Capture the cell that displays the provided text and extract its [x, y] central coordinate. 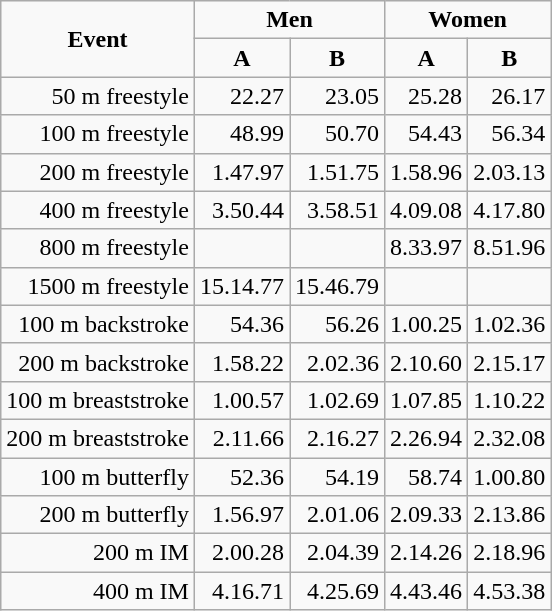
50 m freestyle [98, 96]
4.09.08 [426, 210]
1.10.22 [510, 400]
8.33.97 [426, 248]
1.00.25 [426, 324]
26.17 [510, 96]
4.43.46 [426, 591]
15.14.77 [242, 286]
56.34 [510, 134]
2.13.86 [510, 515]
1.58.22 [242, 362]
1.47.97 [242, 172]
200 m IM [98, 553]
2.00.28 [242, 553]
200 m backstroke [98, 362]
1500 m freestyle [98, 286]
56.26 [338, 324]
1.02.36 [510, 324]
4.53.38 [510, 591]
100 m backstroke [98, 324]
1.00.57 [242, 400]
54.43 [426, 134]
8.51.96 [510, 248]
2.01.06 [338, 515]
2.09.33 [426, 515]
1.56.97 [242, 515]
200 m butterfly [98, 515]
1.00.80 [510, 477]
25.28 [426, 96]
2.03.13 [510, 172]
58.74 [426, 477]
2.11.66 [242, 438]
1.51.75 [338, 172]
15.46.79 [338, 286]
Women [468, 20]
2.10.60 [426, 362]
2.02.36 [338, 362]
2.26.94 [426, 438]
50.70 [338, 134]
2.32.08 [510, 438]
400 m IM [98, 591]
54.36 [242, 324]
4.25.69 [338, 591]
22.27 [242, 96]
1.02.69 [338, 400]
52.36 [242, 477]
400 m freestyle [98, 210]
2.15.17 [510, 362]
800 m freestyle [98, 248]
2.04.39 [338, 553]
200 m freestyle [98, 172]
1.58.96 [426, 172]
100 m freestyle [98, 134]
200 m breaststroke [98, 438]
48.99 [242, 134]
2.14.26 [426, 553]
4.16.71 [242, 591]
2.18.96 [510, 553]
Men [289, 20]
100 m breaststroke [98, 400]
100 m butterfly [98, 477]
4.17.80 [510, 210]
3.50.44 [242, 210]
23.05 [338, 96]
Event [98, 39]
54.19 [338, 477]
1.07.85 [426, 400]
2.16.27 [338, 438]
3.58.51 [338, 210]
